Search for the cell housing the specified text and yield its (x, y) center coordinate. 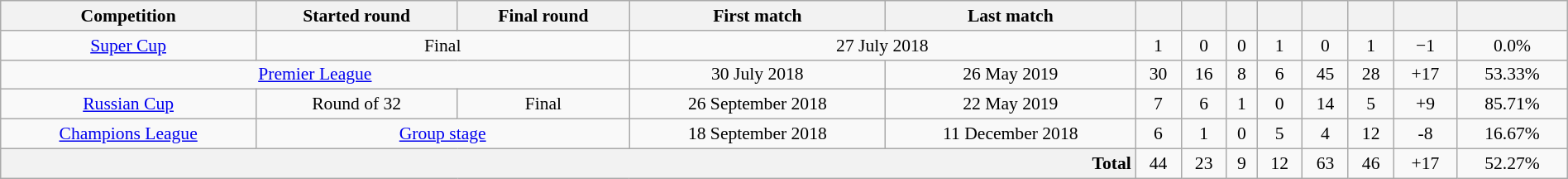
-8 (1425, 134)
+9 (1425, 104)
16.67% (1513, 134)
Competition (129, 16)
Total (568, 163)
0.0% (1513, 46)
46 (1371, 163)
27 July 2018 (882, 46)
Super Cup (129, 46)
First match (758, 16)
18 September 2018 (758, 134)
45 (1325, 75)
63 (1325, 163)
30 July 2018 (758, 75)
Russian Cup (129, 104)
23 (1204, 163)
8 (1241, 75)
53.33% (1513, 75)
44 (1158, 163)
26 May 2019 (1011, 75)
26 September 2018 (758, 104)
Group stage (442, 134)
30 (1158, 75)
−1 (1425, 46)
11 December 2018 (1011, 134)
Round of 32 (356, 104)
14 (1325, 104)
Started round (356, 16)
Last match (1011, 16)
9 (1241, 163)
Champions League (129, 134)
28 (1371, 75)
16 (1204, 75)
4 (1325, 134)
Premier League (315, 75)
22 May 2019 (1011, 104)
7 (1158, 104)
85.71% (1513, 104)
52.27% (1513, 163)
Final round (543, 16)
